Return (x, y) of the center of cell containing provided text 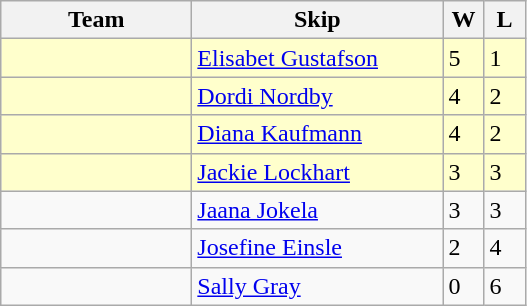
Sally Gray (318, 286)
Jaana Jokela (318, 210)
Diana Kaufmann (318, 134)
Josefine Einsle (318, 248)
Elisabet Gustafson (318, 58)
L (504, 20)
Team (96, 20)
1 (504, 58)
6 (504, 286)
Dordi Nordby (318, 96)
0 (464, 286)
Skip (318, 20)
5 (464, 58)
W (464, 20)
Jackie Lockhart (318, 172)
